Locate the cell with the specified text and output its [x, y] center coordinate. 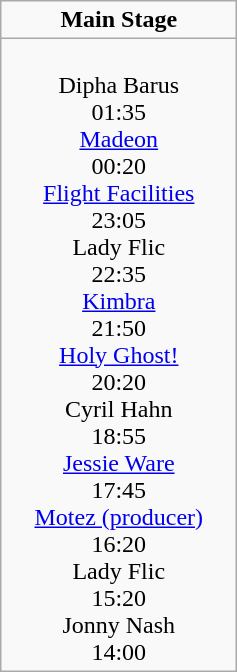
Main Stage [119, 20]
